Output the [x, y] coordinate of the center of the cell containing the given text.  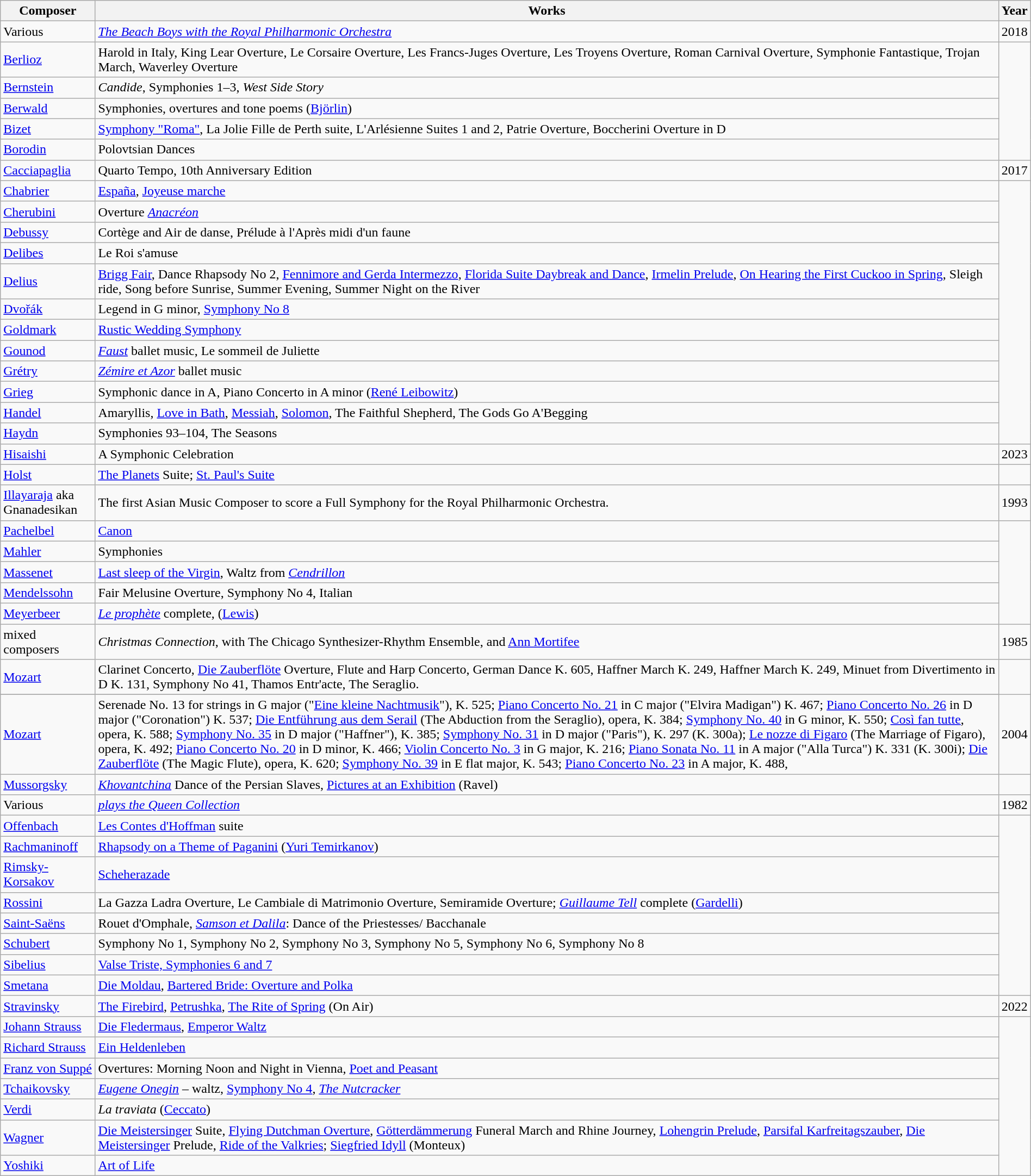
Symphonies, overtures and tone poems (Björlin) [547, 108]
Offenbach [48, 826]
Zémire et Azor ballet music [547, 371]
2018 [1015, 32]
Meyerbeer [48, 613]
Saint-Saëns [48, 923]
Berwald [48, 108]
Massenet [48, 572]
Symphonies [547, 551]
The Firebird, Petrushka, The Rite of Spring (On Air) [547, 1006]
Eugene Onegin – waltz, Symphony No 4, The Nutcracker [547, 1089]
Bernstein [48, 88]
Grieg [48, 392]
Symphonies 93–104, The Seasons [547, 433]
Pachelbel [48, 531]
Grétry [48, 371]
Bizet [48, 129]
Rustic Wedding Symphony [547, 330]
2022 [1015, 1006]
Chabrier [48, 191]
Mahler [48, 551]
2017 [1015, 170]
Mendelssohn [48, 593]
Franz von Suppé [48, 1068]
Rimsky-Korsakov [48, 874]
Mussorgsky [48, 785]
Year [1015, 11]
Gounod [48, 351]
1985 [1015, 642]
Yoshiki [48, 1166]
Cacciapaglia [48, 170]
Borodin [48, 150]
Holst [48, 475]
Les Contes d'Hoffman suite [547, 826]
Haydn [48, 433]
Johann Strauss [48, 1026]
1982 [1015, 805]
Cortège and Air de danse, Prélude à l'Après midi d'un faune [547, 232]
The first Asian Music Composer to score a Full Symphony for the Royal Philharmonic Orchestra. [547, 502]
España, Joyeuse marche [547, 191]
Canon [547, 531]
Die Moldau, Bartered Bride: Overture and Polka [547, 985]
A Symphonic Celebration [547, 454]
Le Roi s'amuse [547, 253]
Dvořák [48, 309]
Ein Heldenleben [547, 1047]
Verdi [48, 1110]
Legend in G minor, Symphony No 8 [547, 309]
Valse Triste, Symphonies 6 and 7 [547, 965]
Scheherazade [547, 874]
La Gazza Ladra Overture, Le Cambiale di Matrimonio Overture, Semiramide Overture; Guillaume Tell complete (Gardelli) [547, 903]
Wagner [48, 1137]
Debussy [48, 232]
Delius [48, 281]
Overture Anacréon [547, 211]
Stravinsky [48, 1006]
Cherubini [48, 211]
Amaryllis, Love in Bath, Messiah, Solomon, The Faithful Shepherd, The Gods Go A'Begging [547, 413]
Berlioz [48, 60]
2004 [1015, 735]
Symphonic dance in A, Piano Concerto in A minor (René Leibowitz) [547, 392]
Smetana [48, 985]
The Planets Suite; St. Paul's Suite [547, 475]
Christmas Connection, with The Chicago Synthesizer-Rhythm Ensemble, and Ann Mortifee [547, 642]
1993 [1015, 502]
Overtures: Morning Noon and Night in Vienna, Poet and Peasant [547, 1068]
Le prophète complete, (Lewis) [547, 613]
Handel [48, 413]
Hisaishi [48, 454]
Quarto Tempo, 10th Anniversary Edition [547, 170]
Symphony No 1, Symphony No 2, Symphony No 3, Symphony No 5, Symphony No 6, Symphony No 8 [547, 944]
Delibes [48, 253]
Last sleep of the Virgin, Waltz from Cendrillon [547, 572]
plays the Queen Collection [547, 805]
Rachmaninoff [48, 847]
Rouet d'Omphale, Samson et Dalila: Dance of the Priestesses/ Bacchanale [547, 923]
Candide, Symphonies 1–3, West Side Story [547, 88]
mixed composers [48, 642]
Tchaikovsky [48, 1089]
The Beach Boys with the Royal Philharmonic Orchestra [547, 32]
La traviata (Ceccato) [547, 1110]
Rossini [48, 903]
Sibelius [48, 965]
Faust ballet music, Le sommeil de Juliette [547, 351]
Illayaraja aka Gnanadesikan [48, 502]
Goldmark [48, 330]
Works [547, 11]
Symphony "Roma", La Jolie Fille de Perth suite, L'Arlésienne Suites 1 and 2, Patrie Overture, Boccherini Overture in D [547, 129]
Khovantchina Dance of the Persian Slaves, Pictures at an Exhibition (Ravel) [547, 785]
Richard Strauss [48, 1047]
2023 [1015, 454]
Fair Melusine Overture, Symphony No 4, Italian [547, 593]
Polovtsian Dances [547, 150]
Composer [48, 11]
Art of Life [547, 1166]
Die Fledermaus, Emperor Waltz [547, 1026]
Rhapsody on a Theme of Paganini (Yuri Temirkanov) [547, 847]
Schubert [48, 944]
